Search for the cell housing the specified text and yield its [X, Y] center coordinate. 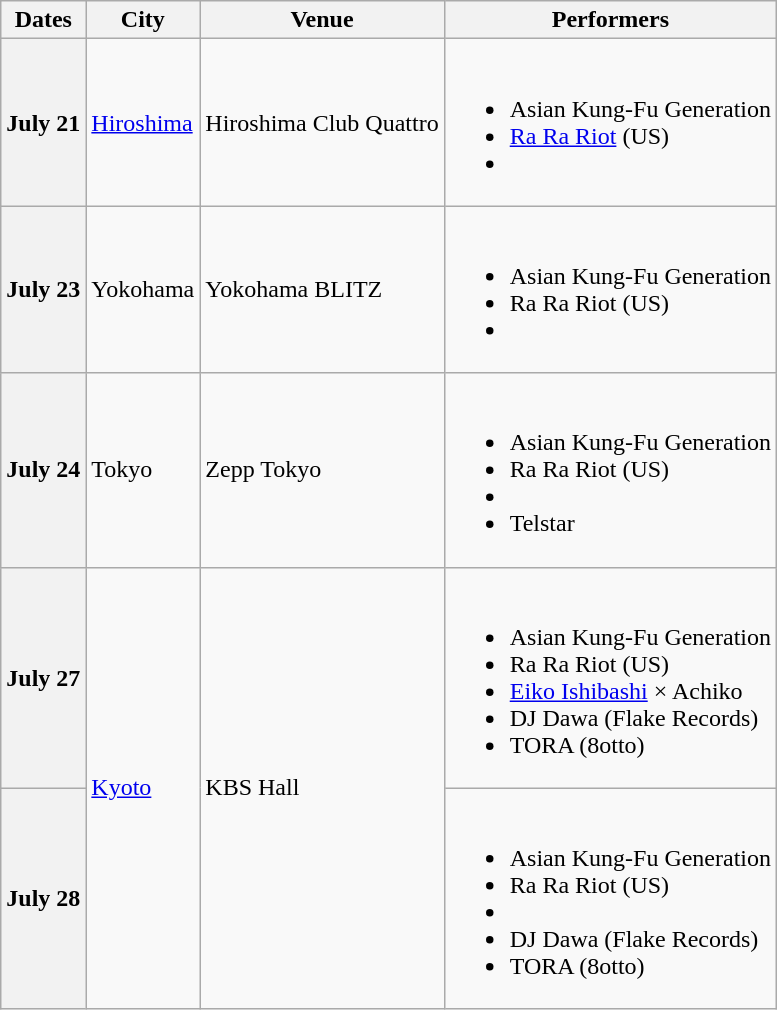
Yokohama BLITZ [322, 290]
Hiroshima [143, 122]
City [143, 20]
Zepp Tokyo [322, 470]
July 27 [44, 678]
Kyoto [143, 788]
Asian Kung-Fu GenerationRa Ra Riot (US)Telstar [610, 470]
Asian Kung-Fu GenerationRa Ra Riot (US)Eiko Ishibashi × AchikoDJ Dawa (Flake Records)TORA (8otto) [610, 678]
Tokyo [143, 470]
July 23 [44, 290]
Dates [44, 20]
Asian Kung-Fu GenerationRa Ra Riot (US)DJ Dawa (Flake Records)TORA (8otto) [610, 898]
Venue [322, 20]
KBS Hall [322, 788]
Hiroshima Club Quattro [322, 122]
July 24 [44, 470]
July 21 [44, 122]
Performers [610, 20]
July 28 [44, 898]
Yokohama [143, 290]
